For the text-containing cell, return its midpoint in [X, Y] coordinate format. 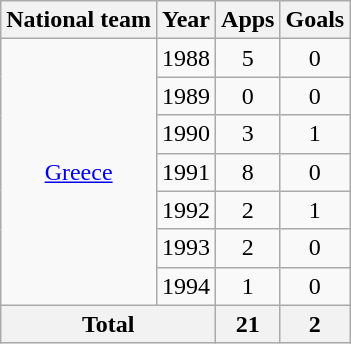
5 [248, 58]
8 [248, 172]
21 [248, 324]
1989 [186, 96]
1994 [186, 286]
Total [108, 324]
1990 [186, 134]
1988 [186, 58]
1991 [186, 172]
National team [79, 20]
Goals [315, 20]
1992 [186, 210]
Greece [79, 172]
1993 [186, 248]
Apps [248, 20]
3 [248, 134]
Year [186, 20]
